Identify which cell holds the provided text, then report its [x, y] central coordinate. 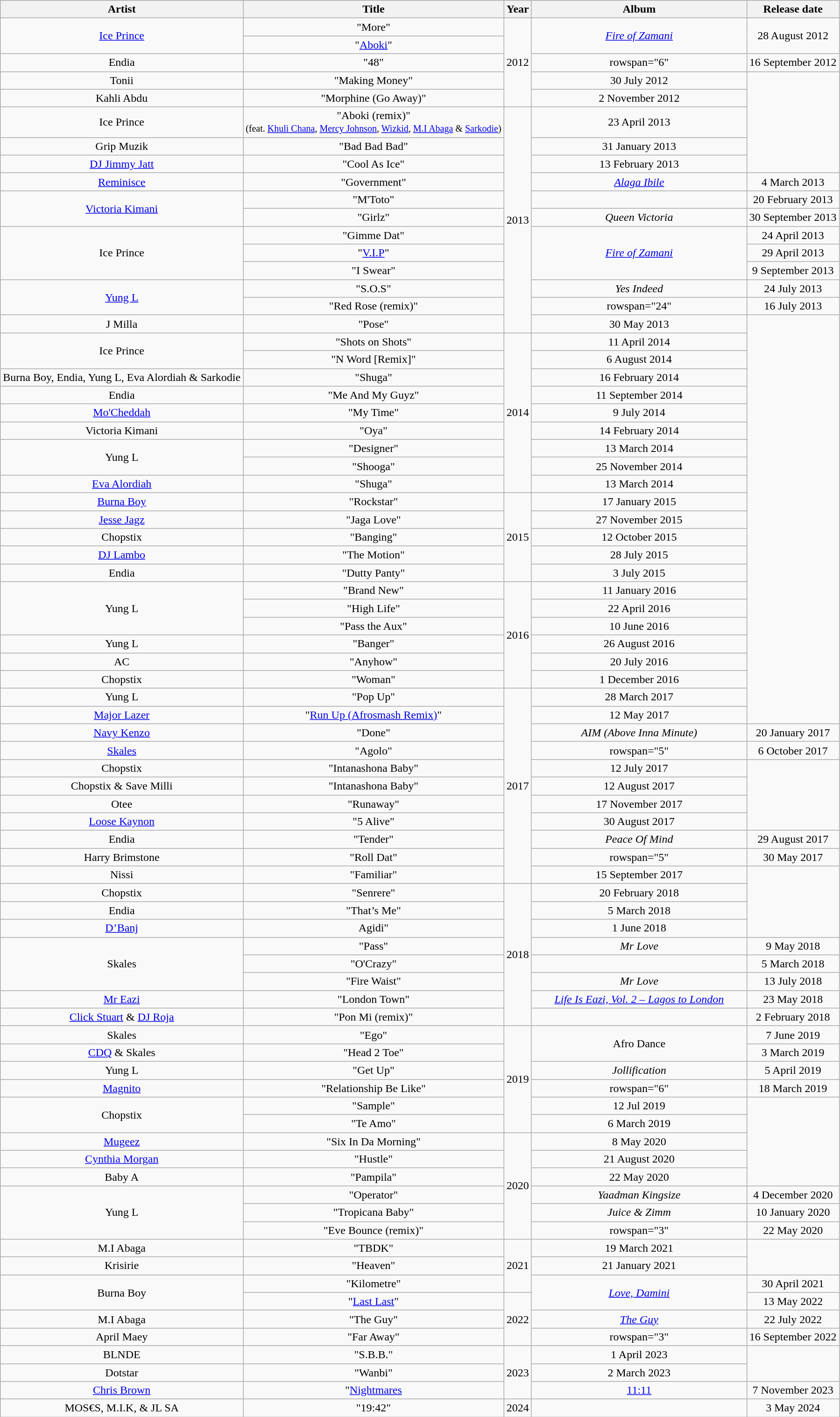
16 February 2014 [639, 377]
Juice & Zimm [639, 1213]
29 April 2013 [793, 253]
"Nightmares [374, 1390]
"Designer" [374, 448]
"Operator" [374, 1195]
Eva Alordiah [122, 484]
Kahli Abdu [122, 98]
28 August 2012 [793, 36]
"That’s Me" [374, 910]
The Guy [639, 1319]
Harry Brimstone [122, 857]
"Pass the Aux" [374, 626]
Mugeez [122, 1142]
"5 Alive" [374, 822]
Jollification [639, 1070]
"Morphine (Go Away)" [374, 98]
20 January 2017 [793, 733]
"Gimme Dat" [374, 235]
17 January 2015 [639, 501]
"S.O.S" [374, 289]
"Rockstar" [374, 501]
Chris Brown [122, 1390]
30 July 2012 [639, 80]
16 September 2012 [793, 63]
13 May 2022 [793, 1301]
18 March 2019 [793, 1088]
"Me And My Guyz" [374, 395]
2021 [517, 1266]
Cynthia Morgan [122, 1159]
4 December 2020 [793, 1195]
"Government" [374, 182]
"Head 2 Toe" [374, 1052]
23 April 2013 [639, 122]
Mo'Cheddah [122, 413]
"Far Away" [374, 1337]
3 May 2024 [793, 1408]
25 November 2014 [639, 466]
17 November 2017 [639, 804]
29 August 2017 [793, 839]
"Aboki" [374, 45]
J Milla [122, 324]
"Get Up" [374, 1070]
"Banging" [374, 537]
"Kilometre" [374, 1283]
2013 [517, 220]
"Tropicana Baby" [374, 1213]
"Te Amo" [374, 1124]
11:11 [639, 1390]
"Dutty Panty" [374, 573]
Nissi [122, 875]
"Sample" [374, 1106]
2 February 2018 [793, 1017]
6 October 2017 [793, 750]
"Oya" [374, 430]
7 November 2023 [793, 1390]
Tonii [122, 80]
"Bad Bad Bad" [374, 146]
Burna Boy, Endia, Yung L, Eva Alordiah & Sarkodie [122, 377]
15 September 2017 [639, 875]
12 October 2015 [639, 537]
12 August 2017 [639, 786]
9 September 2013 [793, 271]
30 August 2017 [639, 822]
1 April 2023 [639, 1354]
"Six In Da Morning" [374, 1142]
2018 [517, 955]
20 February 2018 [639, 893]
2012 [517, 63]
"The Guy" [374, 1319]
"Cool As Ice" [374, 164]
"Wanbi" [374, 1372]
12 May 2017 [639, 715]
Navy Kenzo [122, 733]
2024 [517, 1408]
"Making Money" [374, 80]
Peace Of Mind [639, 839]
24 July 2013 [793, 289]
Click Stuart & DJ Roja [122, 1017]
"Pose" [374, 324]
20 February 2013 [793, 199]
AIM (Above Inna Minute) [639, 733]
"Shooga" [374, 466]
"Heaven" [374, 1266]
1 December 2016 [639, 679]
"London Town" [374, 999]
Artist [122, 9]
11 April 2014 [639, 342]
"The Motion" [374, 555]
1 June 2018 [639, 928]
2017 [517, 786]
2015 [517, 537]
2 March 2023 [639, 1372]
"Red Rose (remix)" [374, 306]
Yes Indeed [639, 289]
"High Life" [374, 608]
21 January 2021 [639, 1266]
Afro Dance [639, 1043]
5 April 2019 [793, 1070]
Alaga Ibile [639, 182]
Life Is Eazi, Vol. 2 – Lagos to London [639, 999]
BLNDE [122, 1354]
"More" [374, 27]
28 July 2015 [639, 555]
"Pon Mi (remix)" [374, 1017]
2014 [517, 413]
16 July 2013 [793, 306]
"Roll Dat" [374, 857]
6 March 2019 [639, 1124]
26 August 2016 [639, 644]
27 November 2015 [639, 520]
"I Swear" [374, 271]
CDQ & Skales [122, 1052]
"Girlz" [374, 217]
Magnito [122, 1088]
30 May 2017 [793, 857]
"Anyhow" [374, 662]
2023 [517, 1372]
Krisirie [122, 1266]
"Pampila" [374, 1177]
12 July 2017 [639, 768]
"Tender" [374, 839]
DJ Lambo [122, 555]
"M'Toto" [374, 199]
"My Time" [374, 413]
Reminisce [122, 182]
"Runaway" [374, 804]
"Eve Bounce (remix)" [374, 1230]
20 July 2016 [639, 662]
"S.B.B." [374, 1354]
6 August 2014 [639, 360]
"Brand New" [374, 591]
22 April 2016 [639, 608]
Title [374, 9]
Agidi" [374, 928]
"Jaga Love" [374, 520]
"Relationship Be Like" [374, 1088]
DJ Jimmy Jatt [122, 164]
Loose Kaynon [122, 822]
Baby A [122, 1177]
11 January 2016 [639, 591]
"Hustle" [374, 1159]
"Familiar" [374, 875]
"Pop Up" [374, 697]
24 April 2013 [793, 235]
2 November 2012 [639, 98]
13 February 2013 [639, 164]
"Shots on Shots" [374, 342]
"TBDK" [374, 1248]
2019 [517, 1079]
MOS€S, M.I.K, & JL SA [122, 1408]
"48" [374, 63]
"O'Crazy" [374, 964]
3 March 2019 [793, 1052]
Major Lazer [122, 715]
31 January 2013 [639, 146]
"Pass" [374, 946]
2016 [517, 635]
28 March 2017 [639, 697]
"Banger" [374, 644]
"V.I.P" [374, 253]
9 May 2018 [793, 946]
Release date [793, 9]
Dotstar [122, 1372]
Grip Muzik [122, 146]
April Maey [122, 1337]
"Ego" [374, 1035]
Queen Victoria [639, 217]
8 May 2020 [639, 1142]
22 July 2022 [793, 1319]
16 September 2022 [793, 1337]
2022 [517, 1319]
AC [122, 662]
"Agolo" [374, 750]
2020 [517, 1186]
"N Word [Remix]" [374, 360]
10 January 2020 [793, 1213]
Jesse Jagz [122, 520]
"Fire Waist" [374, 981]
Love, Damini [639, 1292]
4 March 2013 [793, 182]
Yaadman Kingsize [639, 1195]
19 March 2021 [639, 1248]
12 Jul 2019 [639, 1106]
"Woman" [374, 679]
23 May 2018 [793, 999]
Year [517, 9]
Mr Eazi [122, 999]
"Senrere" [374, 893]
13 July 2018 [793, 981]
30 May 2013 [639, 324]
Album [639, 9]
Chopstix & Save Milli [122, 786]
14 February 2014 [639, 430]
21 August 2020 [639, 1159]
3 July 2015 [639, 573]
Otee [122, 804]
7 June 2019 [793, 1035]
D’Banj [122, 928]
30 September 2013 [793, 217]
"Aboki (remix)"(feat. Khuli Chana, Mercy Johnson, Wizkid, M.I Abaga & Sarkodie) [374, 122]
"Done" [374, 733]
9 July 2014 [639, 413]
"19:42" [374, 1408]
rowspan="24" [639, 306]
30 April 2021 [793, 1283]
11 September 2014 [639, 395]
"Run Up (Afrosmash Remix)" [374, 715]
10 June 2016 [639, 626]
"Last Last" [374, 1301]
